Extract the [x, y] coordinate from the center of the cell holding the provided text.  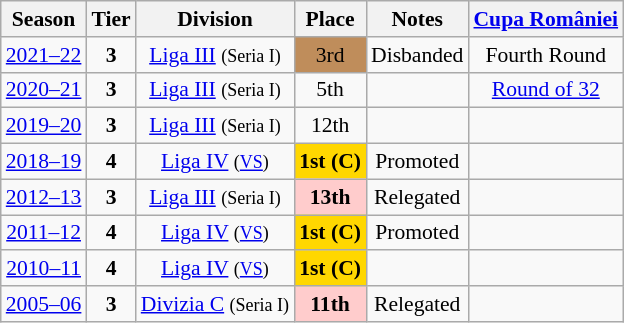
13th [330, 197]
Tier [110, 19]
11th [330, 304]
3rd [330, 55]
Season [44, 19]
Round of 32 [546, 90]
2011–12 [44, 233]
Notes [417, 19]
2020–21 [44, 90]
2021–22 [44, 55]
Fourth Round [546, 55]
12th [330, 126]
5th [330, 90]
Disbanded [417, 55]
Division [215, 19]
2005–06 [44, 304]
Place [330, 19]
Cupa României [546, 19]
2018–19 [44, 162]
Divizia C (Seria I) [215, 304]
2019–20 [44, 126]
2010–11 [44, 269]
2012–13 [44, 197]
